Capture the cell that displays the provided text and extract its (x, y) central coordinate. 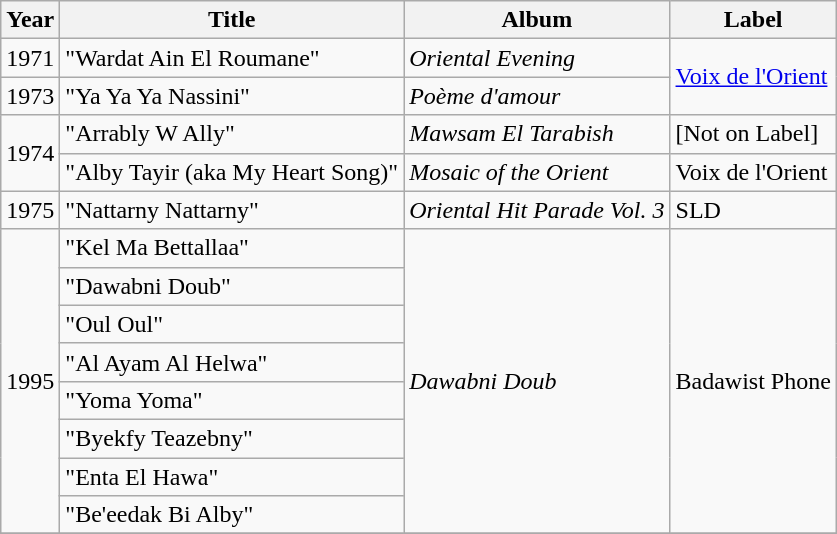
"Byekfy Teazebny" (232, 438)
[Not on Label] (753, 134)
Mawsam El Tarabish (537, 134)
"Be'eedak Bi Alby" (232, 515)
Badawist Phone (753, 381)
"Al Ayam Al Helwa" (232, 362)
1995 (30, 381)
Year (30, 20)
Poème d'amour (537, 96)
"Arrably W Ally" (232, 134)
"Yoma Yoma" (232, 400)
Title (232, 20)
"Enta El Hawa" (232, 477)
"Dawabni Doub" (232, 286)
Label (753, 20)
Mosaic of the Orient (537, 172)
1973 (30, 96)
Album (537, 20)
Dawabni Doub (537, 381)
"Alby Tayir (aka My Heart Song)" (232, 172)
SLD (753, 210)
"Wardat Ain El Roumane" (232, 58)
1971 (30, 58)
"Ya Ya Ya Nassini" (232, 96)
"Oul Oul" (232, 324)
Oriental Evening (537, 58)
"Nattarny Nattarny" (232, 210)
"Kel Ma Bettallaa" (232, 248)
Oriental Hit Parade Vol. 3 (537, 210)
1975 (30, 210)
1974 (30, 153)
